From the cell containing the given text, extract its center point as [X, Y] coordinate. 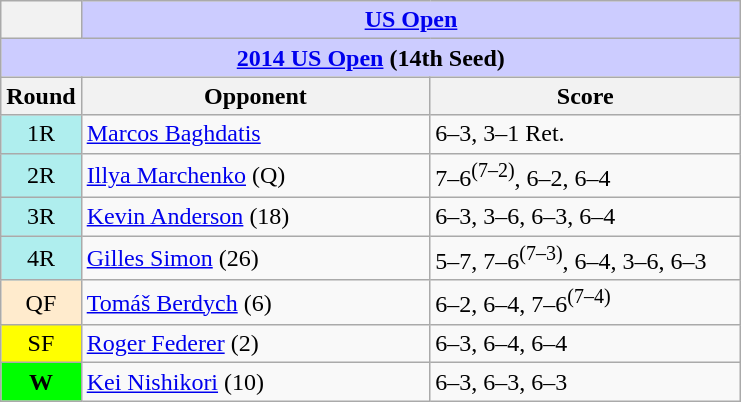
Round [41, 96]
4R [41, 258]
Marcos Baghdatis [256, 134]
1R [41, 134]
W [41, 382]
6–3, 3–6, 6–3, 6–4 [586, 217]
Opponent [256, 96]
Gilles Simon (26) [256, 258]
QF [41, 302]
Score [586, 96]
2R [41, 176]
5–7, 7–6(7–3), 6–4, 3–6, 6–3 [586, 258]
Kevin Anderson (18) [256, 217]
6–3, 6–3, 6–3 [586, 382]
2014 US Open (14th Seed) [371, 58]
3R [41, 217]
6–3, 3–1 Ret. [586, 134]
7–6(7–2), 6–2, 6–4 [586, 176]
6–3, 6–4, 6–4 [586, 344]
6–2, 6–4, 7–6(7–4) [586, 302]
Tomáš Berdych (6) [256, 302]
SF [41, 344]
Illya Marchenko (Q) [256, 176]
Kei Nishikori (10) [256, 382]
Roger Federer (2) [256, 344]
US Open [411, 20]
